Output the (x, y) coordinate of the center of the cell containing the given text.  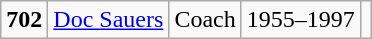
Coach (205, 20)
702 (24, 20)
1955–1997 (300, 20)
Doc Sauers (108, 20)
